Identify which cell holds the provided text, then report its [x, y] central coordinate. 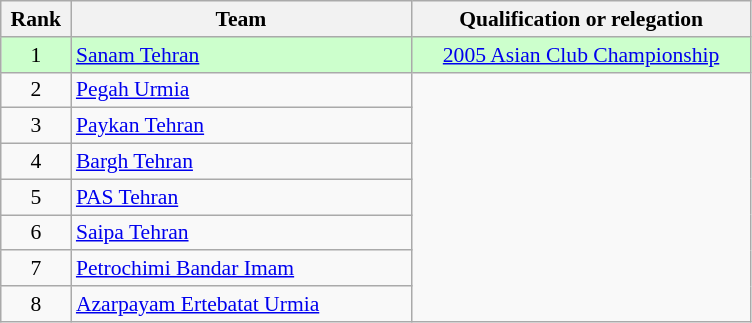
Pegah Urmia [241, 90]
5 [36, 197]
Petrochimi Bandar Imam [241, 269]
2005 Asian Club Championship [581, 55]
Qualification or relegation [581, 19]
Team [241, 19]
PAS Tehran [241, 197]
7 [36, 269]
Azarpayam Ertebatat Urmia [241, 304]
3 [36, 126]
6 [36, 233]
Bargh Tehran [241, 162]
Saipa Tehran [241, 233]
4 [36, 162]
1 [36, 55]
Sanam Tehran [241, 55]
Paykan Tehran [241, 126]
Rank [36, 19]
2 [36, 90]
8 [36, 304]
